Scan for the cell matching the given text and deliver its (X, Y) coordinate at center. 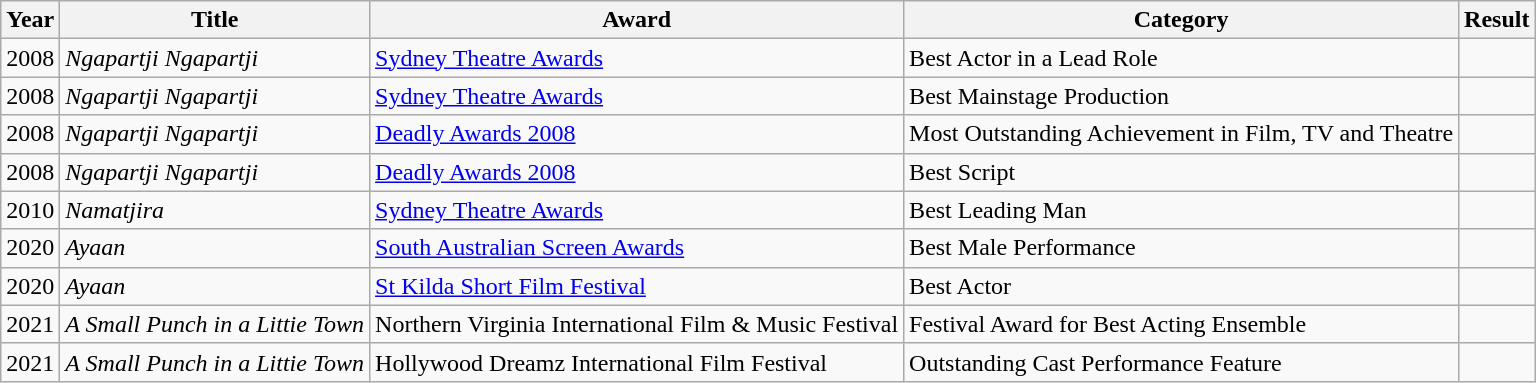
Title (215, 20)
Most Outstanding Achievement in Film, TV and Theatre (1182, 134)
Festival Award for Best Acting Ensemble (1182, 324)
Northern Virginia International Film & Music Festival (637, 324)
South Australian Screen Awards (637, 248)
Best Leading Man (1182, 210)
Best Actor in a Lead Role (1182, 58)
Best Mainstage Production (1182, 96)
Best Script (1182, 172)
Best Actor (1182, 286)
Year (30, 20)
Best Male Performance (1182, 248)
Result (1497, 20)
Award (637, 20)
St Kilda Short Film Festival (637, 286)
Namatjira (215, 210)
Category (1182, 20)
Hollywood Dreamz International Film Festival (637, 362)
2010 (30, 210)
Outstanding Cast Performance Feature (1182, 362)
